Determine the [X, Y] coordinate at the center of the cell enclosing the given text.  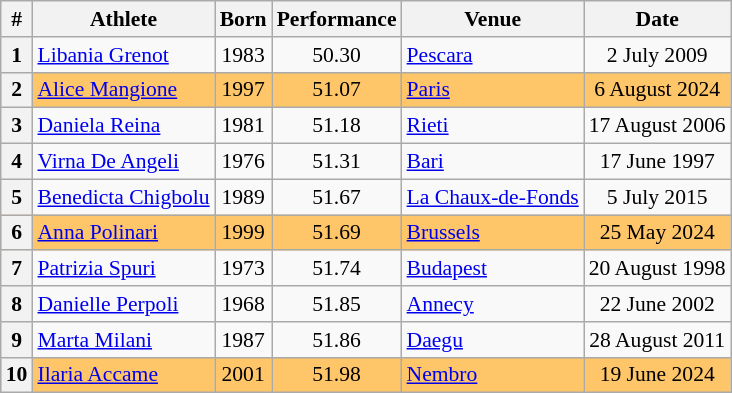
Danielle Perpoli [123, 304]
Daniela Reina [123, 126]
51.31 [337, 162]
1 [17, 55]
1997 [244, 90]
51.69 [337, 233]
1983 [244, 55]
51.18 [337, 126]
Budapest [493, 269]
Patrizia Spuri [123, 269]
20 August 1998 [658, 269]
51.74 [337, 269]
Benedicta Chigbolu [123, 197]
Venue [493, 19]
2001 [244, 375]
17 August 2006 [658, 126]
8 [17, 304]
Annecy [493, 304]
2 [17, 90]
Nembro [493, 375]
28 August 2011 [658, 340]
9 [17, 340]
1973 [244, 269]
# [17, 19]
Brussels [493, 233]
50.30 [337, 55]
5 [17, 197]
1968 [244, 304]
Bari [493, 162]
7 [17, 269]
4 [17, 162]
19 June 2024 [658, 375]
Ilaria Accame [123, 375]
51.67 [337, 197]
5 July 2015 [658, 197]
Paris [493, 90]
Born [244, 19]
1981 [244, 126]
10 [17, 375]
1987 [244, 340]
Libania Grenot [123, 55]
1976 [244, 162]
Rieti [493, 126]
Alice Mangione [123, 90]
2 July 2009 [658, 55]
17 June 1997 [658, 162]
La Chaux-de-Fonds [493, 197]
Date [658, 19]
Marta Milani [123, 340]
22 June 2002 [658, 304]
3 [17, 126]
51.98 [337, 375]
6 August 2024 [658, 90]
Performance [337, 19]
1989 [244, 197]
Pescara [493, 55]
Virna De Angeli [123, 162]
Daegu [493, 340]
Athlete [123, 19]
51.86 [337, 340]
25 May 2024 [658, 233]
51.07 [337, 90]
51.85 [337, 304]
6 [17, 233]
Anna Polinari [123, 233]
1999 [244, 233]
